Scan for the cell matching the given text and deliver its (X, Y) coordinate at center. 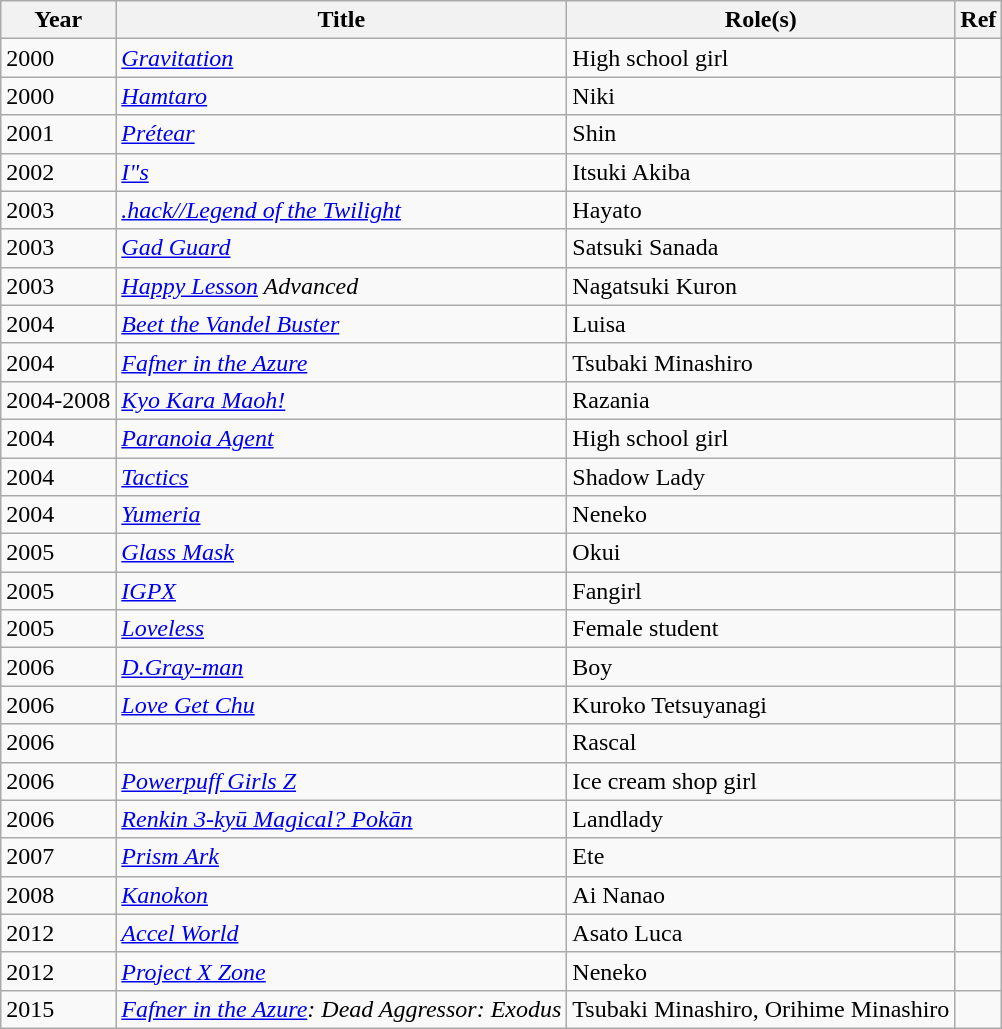
Yumeria (342, 515)
2004-2008 (58, 400)
Ete (761, 857)
Gravitation (342, 58)
Prism Ark (342, 857)
Asato Luca (761, 933)
.hack//Legend of the Twilight (342, 210)
Rascal (761, 743)
Tsubaki Minashiro, Orihime Minashiro (761, 1009)
Renkin 3-kyū Magical? Pokān (342, 819)
Year (58, 20)
Hayato (761, 210)
D.Gray-man (342, 667)
Nagatsuki Kuron (761, 286)
Happy Lesson Advanced (342, 286)
Glass Mask (342, 553)
Okui (761, 553)
Razania (761, 400)
Fafner in the Azure (342, 362)
Luisa (761, 324)
Role(s) (761, 20)
Fangirl (761, 591)
Shadow Lady (761, 477)
Kuroko Tetsuyanagi (761, 705)
2008 (58, 895)
Love Get Chu (342, 705)
Tactics (342, 477)
I"s (342, 172)
Paranoia Agent (342, 438)
2001 (58, 134)
Accel World (342, 933)
Tsubaki Minashiro (761, 362)
Shin (761, 134)
Boy (761, 667)
Ai Nanao (761, 895)
Kanokon (342, 895)
Beet the Vandel Buster (342, 324)
Powerpuff Girls Z (342, 781)
Prétear (342, 134)
Niki (761, 96)
Fafner in the Azure: Dead Aggressor: Exodus (342, 1009)
Project X Zone (342, 971)
Kyo Kara Maoh! (342, 400)
Gad Guard (342, 248)
Ref (978, 20)
Female student (761, 629)
Title (342, 20)
2007 (58, 857)
Loveless (342, 629)
2015 (58, 1009)
2002 (58, 172)
IGPX (342, 591)
Satsuki Sanada (761, 248)
Landlady (761, 819)
Itsuki Akiba (761, 172)
Hamtaro (342, 96)
Ice cream shop girl (761, 781)
